Provide the [X, Y] coordinate of the cell's center where the given text is located.  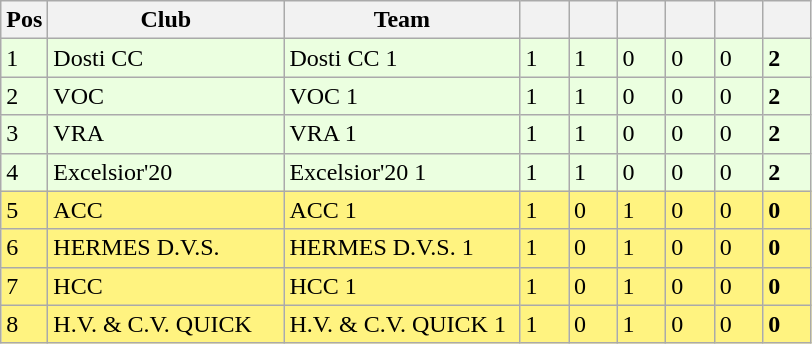
H.V. & C.V. QUICK [166, 324]
HCC 1 [402, 286]
Excelsior'20 1 [402, 172]
ACC [166, 210]
ACC 1 [402, 210]
H.V. & C.V. QUICK 1 [402, 324]
Dosti CC [166, 58]
VRA 1 [402, 134]
6 [24, 248]
VOC [166, 96]
Pos [24, 20]
5 [24, 210]
Club [166, 20]
8 [24, 324]
HERMES D.V.S. [166, 248]
HERMES D.V.S. 1 [402, 248]
7 [24, 286]
4 [24, 172]
Team [402, 20]
Excelsior'20 [166, 172]
3 [24, 134]
Dosti CC 1 [402, 58]
VOC 1 [402, 96]
HCC [166, 286]
VRA [166, 134]
